Return the (X, Y) coordinate for the center point of the cell that contains the specified text.  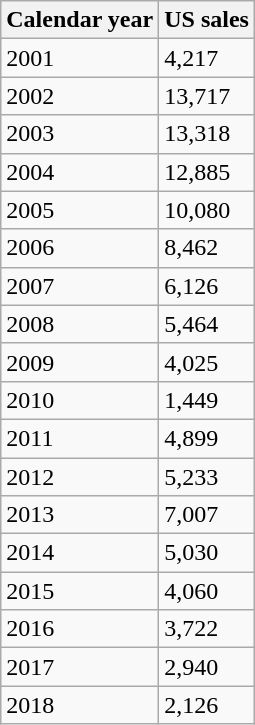
2017 (80, 667)
2018 (80, 705)
2001 (80, 58)
2006 (80, 248)
2015 (80, 591)
1,449 (207, 400)
2010 (80, 400)
2016 (80, 629)
4,217 (207, 58)
US sales (207, 20)
2003 (80, 134)
2014 (80, 553)
6,126 (207, 286)
2005 (80, 210)
2,940 (207, 667)
2008 (80, 324)
2004 (80, 172)
13,318 (207, 134)
2013 (80, 515)
2012 (80, 477)
5,464 (207, 324)
2009 (80, 362)
2002 (80, 96)
4,025 (207, 362)
2011 (80, 438)
10,080 (207, 210)
2,126 (207, 705)
5,030 (207, 553)
4,060 (207, 591)
2007 (80, 286)
5,233 (207, 477)
12,885 (207, 172)
3,722 (207, 629)
8,462 (207, 248)
13,717 (207, 96)
Calendar year (80, 20)
4,899 (207, 438)
7,007 (207, 515)
